Find where the given text appears and provide that cell's center as [X, Y] coordinate. 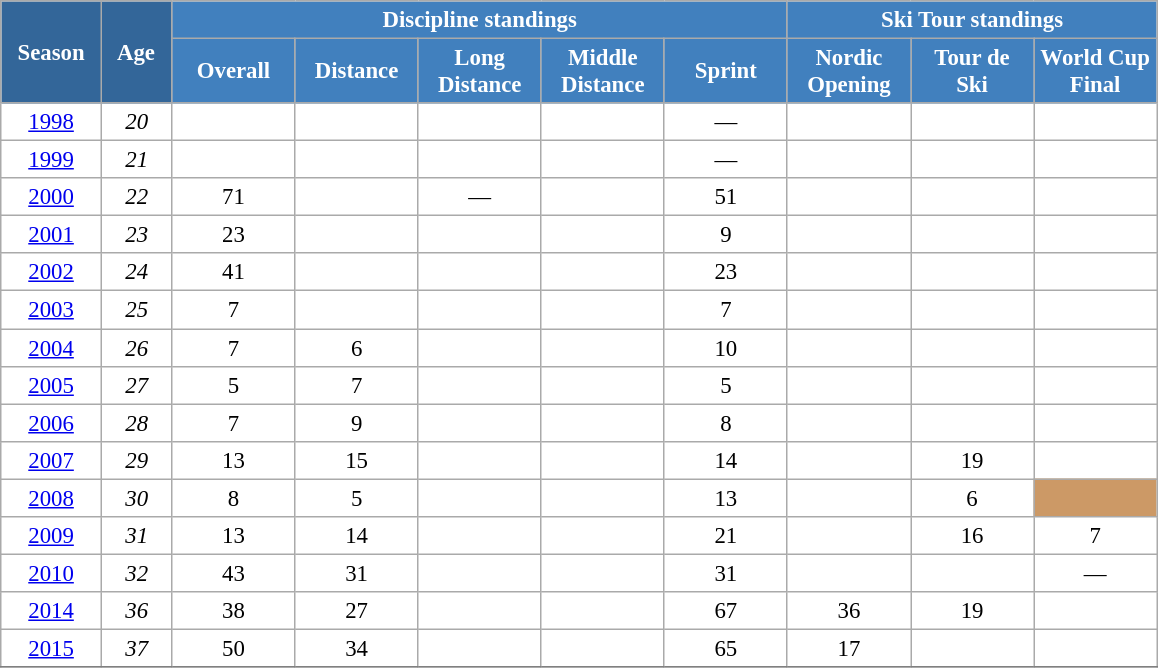
10 [726, 348]
50 [234, 648]
65 [726, 648]
Overall [234, 72]
1998 [52, 122]
20 [136, 122]
71 [234, 197]
Age [136, 52]
2009 [52, 536]
2007 [52, 460]
2008 [52, 498]
Sprint [726, 72]
30 [136, 498]
43 [234, 573]
34 [356, 648]
Long Distance [480, 72]
2004 [52, 348]
2006 [52, 423]
17 [848, 648]
Discipline standings [480, 20]
2005 [52, 385]
22 [136, 197]
2002 [52, 273]
67 [726, 611]
38 [234, 611]
2000 [52, 197]
Middle Distance [602, 72]
26 [136, 348]
51 [726, 197]
41 [234, 273]
2015 [52, 648]
37 [136, 648]
32 [136, 573]
NordicOpening [848, 72]
2010 [52, 573]
Distance [356, 72]
15 [356, 460]
16 [972, 536]
Tour deSki [972, 72]
Ski Tour standings [972, 20]
Season [52, 52]
29 [136, 460]
2001 [52, 235]
World CupFinal [1096, 72]
2014 [52, 611]
2003 [52, 310]
28 [136, 423]
1999 [52, 160]
25 [136, 310]
24 [136, 273]
